Determine the (x, y) coordinate at the center of the cell enclosing the given text.  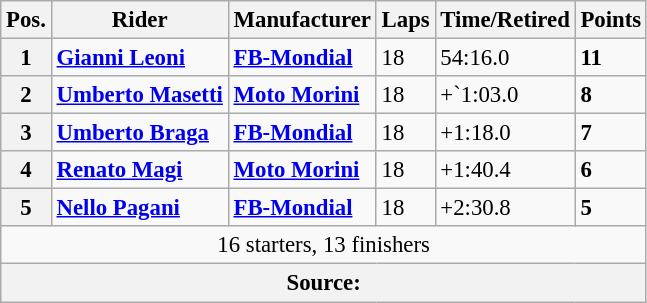
+1:18.0 (505, 133)
2 (26, 95)
Pos. (26, 20)
+2:30.8 (505, 208)
16 starters, 13 finishers (324, 245)
Source: (324, 283)
54:16.0 (505, 58)
4 (26, 170)
Manufacturer (302, 20)
Umberto Masetti (140, 95)
Time/Retired (505, 20)
Laps (406, 20)
Umberto Braga (140, 133)
11 (610, 58)
6 (610, 170)
Renato Magi (140, 170)
+1:40.4 (505, 170)
1 (26, 58)
7 (610, 133)
Nello Pagani (140, 208)
Points (610, 20)
Gianni Leoni (140, 58)
Rider (140, 20)
+`1:03.0 (505, 95)
3 (26, 133)
8 (610, 95)
